Determine the (X, Y) coordinate at the center of the cell enclosing the given text.  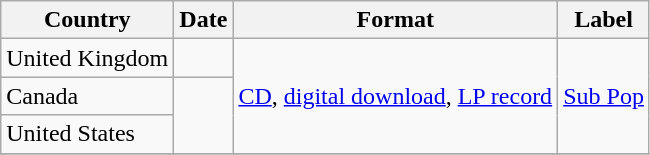
Canada (88, 96)
Sub Pop (604, 96)
United Kingdom (88, 58)
Format (396, 20)
Label (604, 20)
CD, digital download, LP record (396, 96)
United States (88, 134)
Country (88, 20)
Date (204, 20)
